Extract the (x, y) coordinate from the center of the cell holding the provided text.  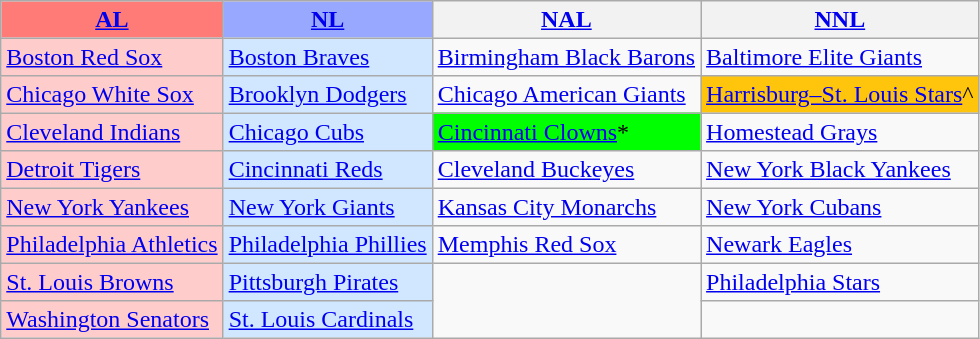
Detroit Tigers (112, 170)
Boston Braves (328, 56)
Cincinnati Reds (328, 170)
St. Louis Cardinals (328, 318)
Birmingham Black Barons (566, 56)
Boston Red Sox (112, 56)
Philadelphia Athletics (112, 244)
Philadelphia Stars (840, 282)
Cincinnati Clowns* (566, 132)
Kansas City Monarchs (566, 206)
Baltimore Elite Giants (840, 56)
New York Giants (328, 206)
Newark Eagles (840, 244)
Chicago White Sox (112, 94)
Cleveland Indians (112, 132)
Brooklyn Dodgers (328, 94)
Pittsburgh Pirates (328, 282)
St. Louis Browns (112, 282)
NL (328, 20)
AL (112, 20)
Homestead Grays (840, 132)
NAL (566, 20)
Harrisburg–St. Louis Stars^ (840, 94)
Washington Senators (112, 318)
New York Yankees (112, 206)
Chicago Cubs (328, 132)
Philadelphia Phillies (328, 244)
New York Black Yankees (840, 170)
New York Cubans (840, 206)
Cleveland Buckeyes (566, 170)
Chicago American Giants (566, 94)
Memphis Red Sox (566, 244)
NNL (840, 20)
